Provide the [X, Y] coordinate of the cell's center where the given text is located.  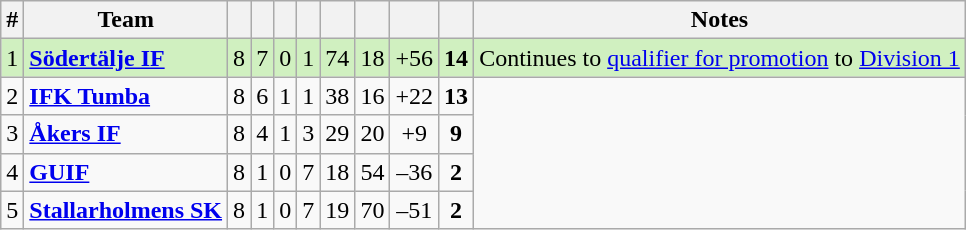
19 [338, 210]
GUIF [126, 172]
74 [338, 58]
–51 [414, 210]
Continues to qualifier for promotion to Division 1 [720, 58]
13 [456, 96]
9 [456, 134]
70 [372, 210]
Södertälje IF [126, 58]
+9 [414, 134]
54 [372, 172]
38 [338, 96]
6 [262, 96]
Stallarholmens SK [126, 210]
–36 [414, 172]
Notes [720, 20]
+22 [414, 96]
# [12, 20]
29 [338, 134]
Team [126, 20]
14 [456, 58]
+56 [414, 58]
20 [372, 134]
16 [372, 96]
5 [12, 210]
IFK Tumba [126, 96]
Åkers IF [126, 134]
